Detect which cell encompasses the target text, then output its [X, Y] center coordinate. 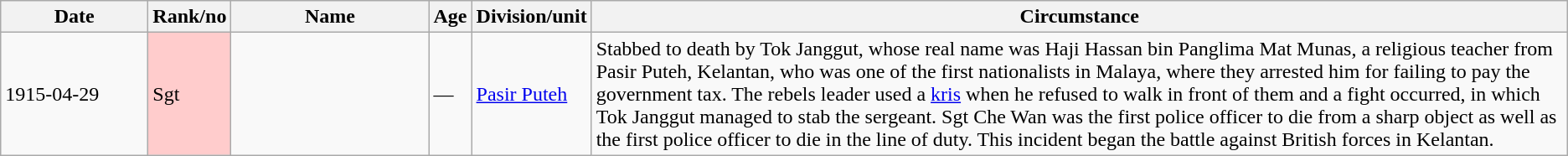
— [451, 94]
Age [451, 17]
Name [330, 17]
Pasir Puteh [531, 94]
1915-04-29 [75, 94]
Circumstance [1079, 17]
Rank/no [189, 17]
Division/unit [531, 17]
Date [75, 17]
Sgt [189, 94]
